From the cell containing the given text, extract its center point as (x, y) coordinate. 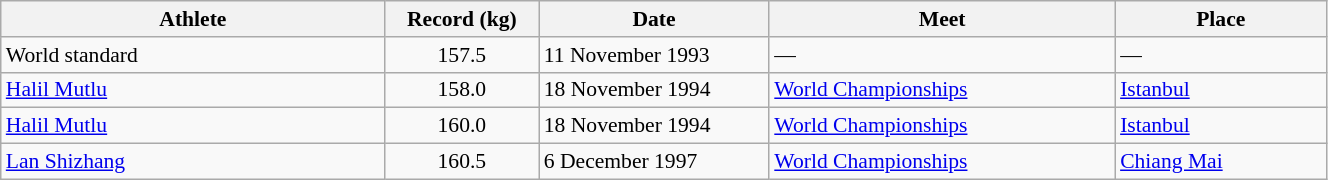
Record (kg) (462, 19)
Date (654, 19)
Chiang Mai (1220, 162)
160.0 (462, 126)
Meet (942, 19)
Athlete (193, 19)
11 November 1993 (654, 55)
6 December 1997 (654, 162)
Place (1220, 19)
158.0 (462, 90)
157.5 (462, 55)
World standard (193, 55)
Lan Shizhang (193, 162)
160.5 (462, 162)
